Return the (X, Y) coordinate for the center point of the cell that contains the specified text.  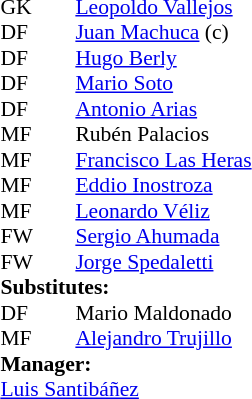
Juan Machuca (c) (163, 33)
Mario Soto (163, 83)
Manager: (126, 364)
Alejandro Trujillo (163, 339)
Mario Maldonado (163, 313)
Hugo Berly (163, 58)
Antonio Arias (163, 109)
Leonardo Véliz (163, 211)
Jorge Spedaletti (163, 262)
Eddio Inostroza (163, 185)
Rubén Palacios (163, 135)
Substitutes: (126, 287)
Francisco Las Heras (163, 160)
Sergio Ahumada (163, 237)
